Capture the cell that displays the provided text and extract its (X, Y) central coordinate. 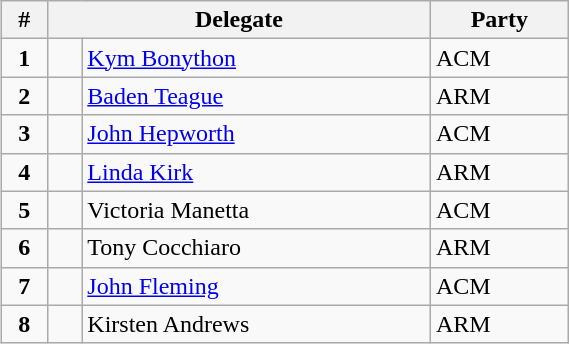
1 (24, 58)
Delegate (238, 20)
Party (499, 20)
Victoria Manetta (256, 210)
Linda Kirk (256, 172)
Baden Teague (256, 96)
8 (24, 324)
# (24, 20)
Kirsten Andrews (256, 324)
6 (24, 248)
4 (24, 172)
3 (24, 134)
John Fleming (256, 286)
2 (24, 96)
Tony Cocchiaro (256, 248)
5 (24, 210)
John Hepworth (256, 134)
7 (24, 286)
Kym Bonython (256, 58)
